Locate the cell with the specified text and output its [x, y] center coordinate. 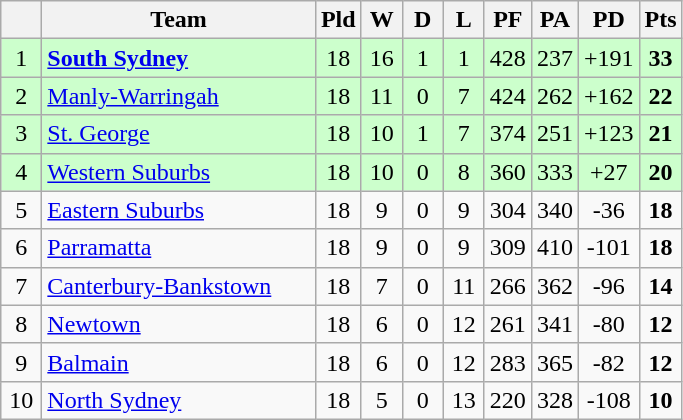
PF [508, 20]
20 [660, 172]
360 [508, 172]
Team [179, 20]
-80 [608, 324]
340 [554, 210]
341 [554, 324]
410 [554, 248]
-96 [608, 286]
362 [554, 286]
Western Suburbs [179, 172]
-108 [608, 400]
283 [508, 362]
328 [554, 400]
428 [508, 58]
261 [508, 324]
North Sydney [179, 400]
266 [508, 286]
33 [660, 58]
Newtown [179, 324]
237 [554, 58]
Eastern Suburbs [179, 210]
+27 [608, 172]
13 [464, 400]
Manly-Warringah [179, 96]
220 [508, 400]
+162 [608, 96]
16 [382, 58]
309 [508, 248]
Canterbury-Bankstown [179, 286]
424 [508, 96]
374 [508, 134]
14 [660, 286]
304 [508, 210]
3 [22, 134]
4 [22, 172]
South Sydney [179, 58]
St. George [179, 134]
Pts [660, 20]
365 [554, 362]
21 [660, 134]
PD [608, 20]
+123 [608, 134]
L [464, 20]
-101 [608, 248]
W [382, 20]
333 [554, 172]
D [422, 20]
Pld [338, 20]
2 [22, 96]
Parramatta [179, 248]
-36 [608, 210]
262 [554, 96]
22 [660, 96]
251 [554, 134]
Balmain [179, 362]
-82 [608, 362]
PA [554, 20]
+191 [608, 58]
